Identify which cell holds the provided text, then report its (X, Y) central coordinate. 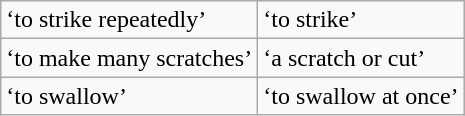
‘to swallow’ (130, 96)
‘to make many scratches’ (130, 58)
‘a scratch or cut’ (361, 58)
‘to strike repeatedly’ (130, 20)
‘to swallow at once’ (361, 96)
‘to strike’ (361, 20)
